Extract the (X, Y) coordinate from the center of the cell holding the provided text.  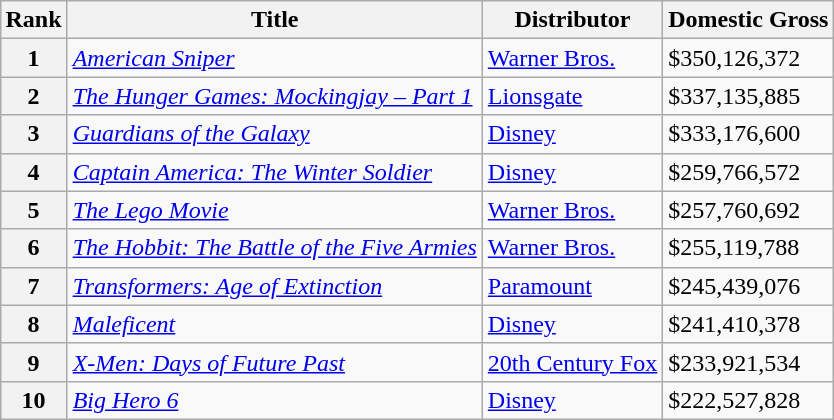
Distributor (572, 20)
Guardians of the Galaxy (274, 134)
10 (34, 400)
$259,766,572 (748, 172)
$222,527,828 (748, 400)
The Lego Movie (274, 210)
4 (34, 172)
$255,119,788 (748, 248)
Paramount (572, 286)
8 (34, 324)
7 (34, 286)
$337,135,885 (748, 96)
X-Men: Days of Future Past (274, 362)
$233,921,534 (748, 362)
5 (34, 210)
2 (34, 96)
Transformers: Age of Extinction (274, 286)
$241,410,378 (748, 324)
The Hobbit: The Battle of the Five Armies (274, 248)
$350,126,372 (748, 58)
$257,760,692 (748, 210)
Maleficent (274, 324)
Captain America: The Winter Soldier (274, 172)
Big Hero 6 (274, 400)
Title (274, 20)
3 (34, 134)
American Sniper (274, 58)
$333,176,600 (748, 134)
Domestic Gross (748, 20)
20th Century Fox (572, 362)
9 (34, 362)
1 (34, 58)
Lionsgate (572, 96)
The Hunger Games: Mockingjay – Part 1 (274, 96)
6 (34, 248)
$245,439,076 (748, 286)
Rank (34, 20)
